Capture the cell that displays the provided text and extract its [X, Y] central coordinate. 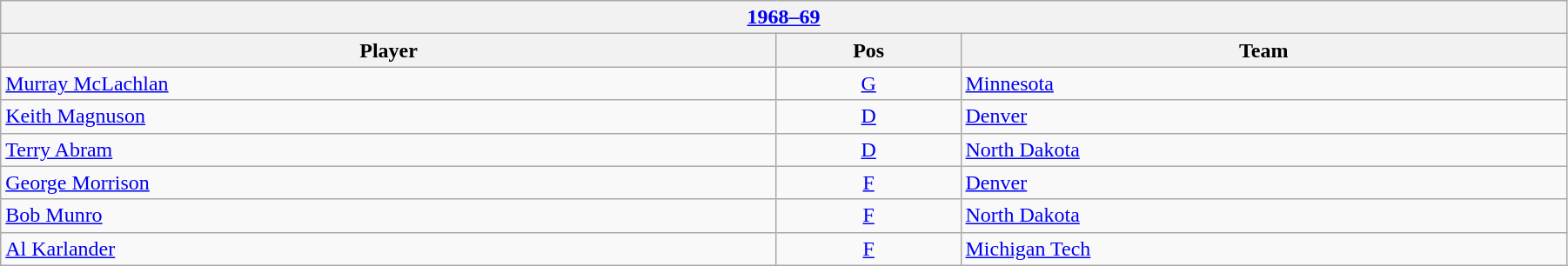
Michigan Tech [1263, 249]
Al Karlander [389, 249]
Murray McLachlan [389, 83]
Keith Magnuson [389, 116]
G [868, 83]
Terry Abram [389, 150]
1968–69 [784, 17]
George Morrison [389, 183]
Player [389, 50]
Pos [868, 50]
Team [1263, 50]
Bob Munro [389, 216]
Minnesota [1263, 83]
